From the cell containing the given text, extract its center point as (X, Y) coordinate. 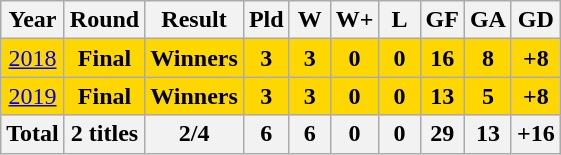
GF (442, 20)
Pld (266, 20)
W (310, 20)
Total (33, 134)
2019 (33, 96)
29 (442, 134)
2/4 (194, 134)
+16 (536, 134)
GA (488, 20)
GD (536, 20)
2018 (33, 58)
8 (488, 58)
2 titles (104, 134)
5 (488, 96)
16 (442, 58)
Result (194, 20)
Round (104, 20)
L (400, 20)
Year (33, 20)
W+ (354, 20)
